Search for the cell housing the specified text and yield its (x, y) center coordinate. 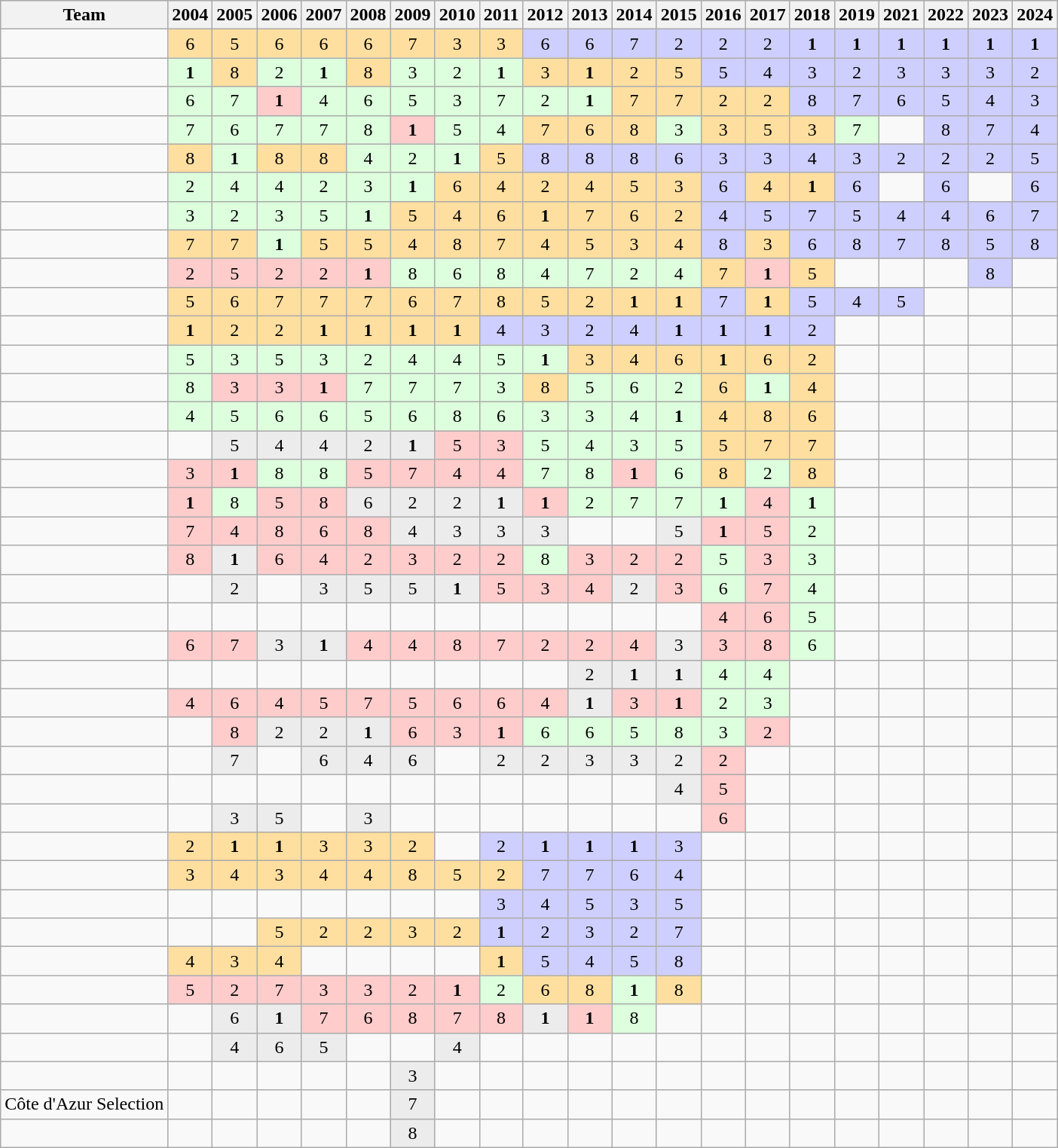
Côte d'Azur Selection (84, 1104)
2018 (812, 15)
2011 (501, 15)
2019 (856, 15)
2021 (901, 15)
2010 (457, 15)
2006 (279, 15)
2014 (634, 15)
2004 (190, 15)
2008 (368, 15)
2017 (767, 15)
2012 (546, 15)
2022 (946, 15)
2013 (589, 15)
2007 (324, 15)
2005 (235, 15)
Team (84, 15)
2015 (678, 15)
2023 (990, 15)
2024 (1035, 15)
2009 (413, 15)
2016 (723, 15)
